Locate the cell with the specified text and output its (x, y) center coordinate. 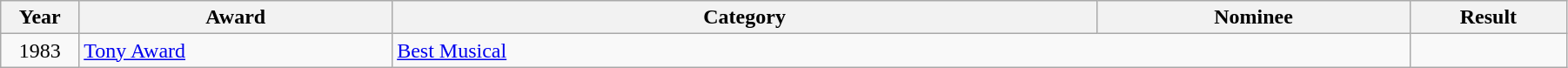
Result (1488, 17)
1983 (40, 51)
Award (236, 17)
Best Musical (901, 51)
Nominee (1254, 17)
Year (40, 17)
Category (745, 17)
Tony Award (236, 51)
